Provide the (x, y) coordinate of the cell's center where the given text is located.  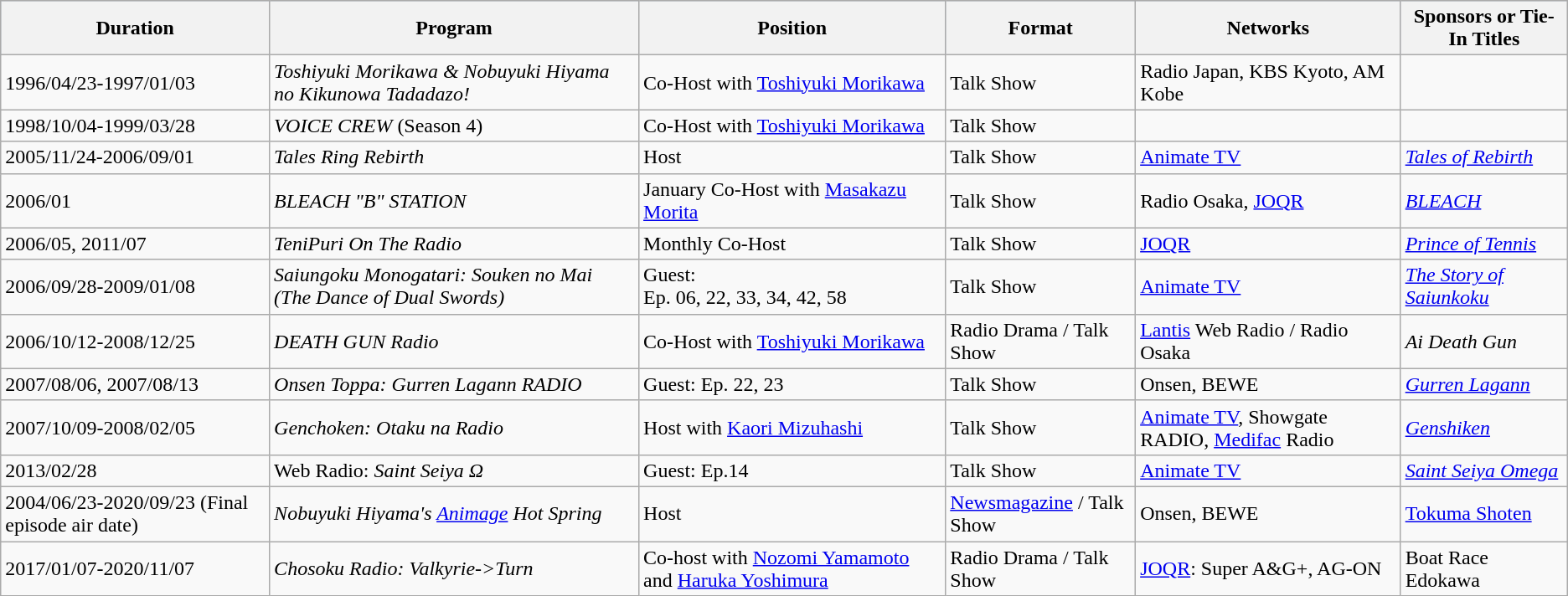
Newsmagazine / Talk Show (1040, 514)
Saiungoku Monogatari: Souken no Mai (The Dance of Dual Swords) (454, 286)
Tokuma Shoten (1484, 514)
Networks (1268, 28)
2013/02/28 (136, 470)
Guest: Ep.14 (792, 470)
Monthly Co-Host (792, 244)
2006/05, 2011/07 (136, 244)
2017/01/07-2020/11/07 (136, 568)
2007/10/09-2008/02/05 (136, 427)
Duration (136, 28)
Genshiken (1484, 427)
Sponsors or Tie-In Titles (1484, 28)
Tales Ring Rebirth (454, 157)
Nobuyuki Hiyama's Animage Hot Spring (454, 514)
Genchoken: Otaku na Radio (454, 427)
2006/09/28-2009/01/08 (136, 286)
JOQR (1268, 244)
DEATH GUN Radio (454, 342)
Boat Race Edokawa (1484, 568)
Animate TV, Showgate RADIO, Medifac Radio (1268, 427)
1996/04/23-1997/01/03 (136, 82)
Prince of Tennis (1484, 244)
2006/10/12-2008/12/25 (136, 342)
Radio Japan, KBS Kyoto, AM Kobe (1268, 82)
2007/08/06, 2007/08/13 (136, 384)
2005/11/24-2006/09/01 (136, 157)
Tales of Rebirth (1484, 157)
Guest:Ep. 06, 22, 33, 34, 42, 58 (792, 286)
VOICE CREW (Season 4) (454, 126)
January Co-Host with Masakazu Morita (792, 201)
The Story of Saiunkoku (1484, 286)
Saint Seiya Omega (1484, 470)
Host with Kaori Mizuhashi (792, 427)
Program (454, 28)
Format (1040, 28)
2004/06/23-2020/09/23 (Final episode air date) (136, 514)
Ai Death Gun (1484, 342)
Guest: Ep. 22, 23 (792, 384)
2006/01 (136, 201)
TeniPuri On The Radio (454, 244)
BLEACH (1484, 201)
Position (792, 28)
Chosoku Radio: Valkyrie->Turn (454, 568)
Co-host with Nozomi Yamamoto and Haruka Yoshimura (792, 568)
Onsen Toppa: Gurren Lagann RADIO (454, 384)
Radio Osaka, JOQR (1268, 201)
JOQR: Super A&G+, AG-ON (1268, 568)
BLEACH "B" STATION (454, 201)
Lantis Web Radio / Radio Osaka (1268, 342)
Web Radio: Saint Seiya Ω (454, 470)
1998/10/04-1999/03/28 (136, 126)
Toshiyuki Morikawa & Nobuyuki Hiyama no Kikunowa Tadadazo! (454, 82)
Gurren Lagann (1484, 384)
